Detect which cell encompasses the target text, then output its (X, Y) center coordinate. 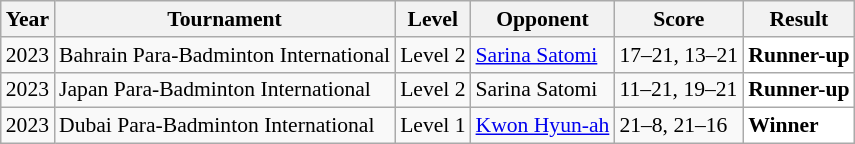
Kwon Hyun-ah (543, 126)
Year (28, 19)
Bahrain Para-Badminton International (224, 55)
Score (678, 19)
Tournament (224, 19)
11–21, 19–21 (678, 90)
Level 1 (432, 126)
Opponent (543, 19)
Level (432, 19)
Japan Para-Badminton International (224, 90)
Winner (798, 126)
17–21, 13–21 (678, 55)
21–8, 21–16 (678, 126)
Result (798, 19)
Dubai Para-Badminton International (224, 126)
